Capture the cell that displays the provided text and extract its (X, Y) central coordinate. 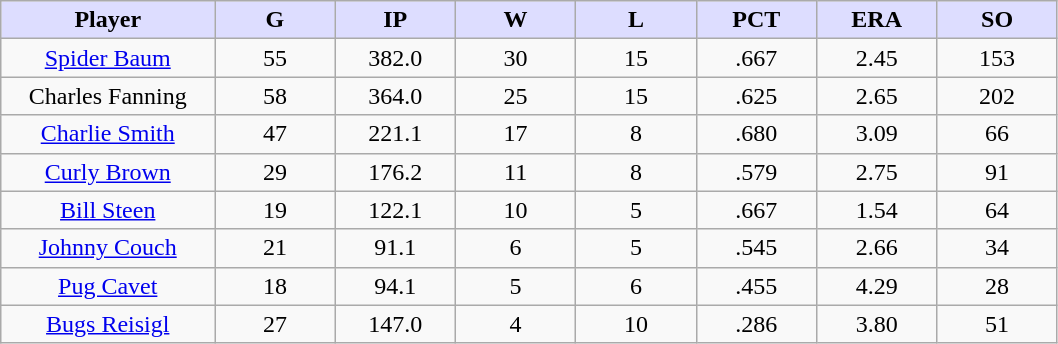
25 (515, 96)
.680 (756, 134)
Pug Cavet (108, 286)
2.65 (876, 96)
Curly Brown (108, 172)
91 (998, 172)
Player (108, 20)
66 (998, 134)
364.0 (395, 96)
.455 (756, 286)
Bugs Reisigl (108, 324)
3.09 (876, 134)
IP (395, 20)
58 (275, 96)
W (515, 20)
176.2 (395, 172)
202 (998, 96)
19 (275, 210)
Johnny Couch (108, 248)
2.45 (876, 58)
L (636, 20)
147.0 (395, 324)
221.1 (395, 134)
91.1 (395, 248)
3.80 (876, 324)
64 (998, 210)
SO (998, 20)
94.1 (395, 286)
18 (275, 286)
21 (275, 248)
Spider Baum (108, 58)
30 (515, 58)
.625 (756, 96)
Charles Fanning (108, 96)
28 (998, 286)
2.75 (876, 172)
47 (275, 134)
Charlie Smith (108, 134)
.545 (756, 248)
.286 (756, 324)
29 (275, 172)
27 (275, 324)
17 (515, 134)
34 (998, 248)
382.0 (395, 58)
G (275, 20)
4 (515, 324)
55 (275, 58)
PCT (756, 20)
153 (998, 58)
11 (515, 172)
122.1 (395, 210)
.579 (756, 172)
1.54 (876, 210)
51 (998, 324)
Bill Steen (108, 210)
4.29 (876, 286)
ERA (876, 20)
2.66 (876, 248)
